Find where the given text appears and provide that cell's center as (x, y) coordinate. 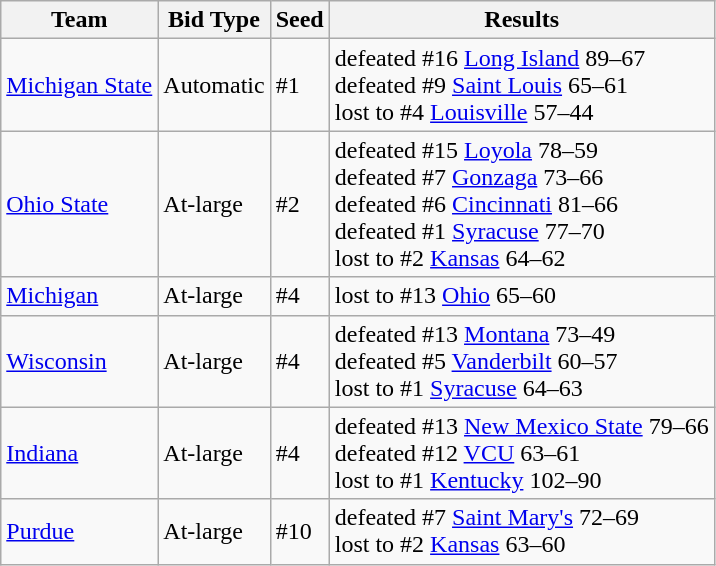
Indiana (80, 453)
Automatic (214, 85)
Michigan State (80, 85)
defeated #16 Long Island 89–67 defeated #9 Saint Louis 65–61lost to #4 Louisville 57–44 (522, 85)
Wisconsin (80, 361)
lost to #13 Ohio 65–60 (522, 296)
#10 (300, 532)
#1 (300, 85)
defeated #15 Loyola 78–59 defeated #7 Gonzaga 73–66 defeated #6 Cincinnati 81–66 defeated #1 Syracuse 77–70lost to #2 Kansas 64–62 (522, 204)
Ohio State (80, 204)
Bid Type (214, 20)
Team (80, 20)
#2 (300, 204)
defeated #13 Montana 73–49 defeated #5 Vanderbilt 60–57 lost to #1 Syracuse 64–63 (522, 361)
defeated #7 Saint Mary's 72–69 lost to #2 Kansas 63–60 (522, 532)
Seed (300, 20)
Results (522, 20)
Michigan (80, 296)
defeated #13 New Mexico State 79–66 defeated #12 VCU 63–61lost to #1 Kentucky 102–90 (522, 453)
Purdue (80, 532)
